Detect which cell encompasses the target text, then output its [x, y] center coordinate. 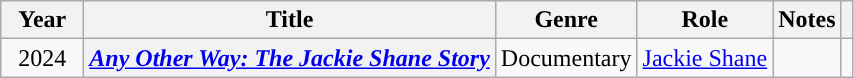
Documentary [566, 58]
Genre [566, 20]
Notes [807, 20]
Title [290, 20]
Jackie Shane [705, 58]
2024 [42, 58]
Year [42, 20]
Any Other Way: The Jackie Shane Story [290, 58]
Role [705, 20]
